For the text-containing cell, return its midpoint in (X, Y) coordinate format. 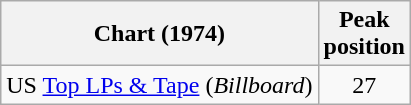
27 (364, 85)
Chart (1974) (160, 34)
US Top LPs & Tape (Billboard) (160, 85)
Peakposition (364, 34)
